Find where the given text appears and provide that cell's center as [X, Y] coordinate. 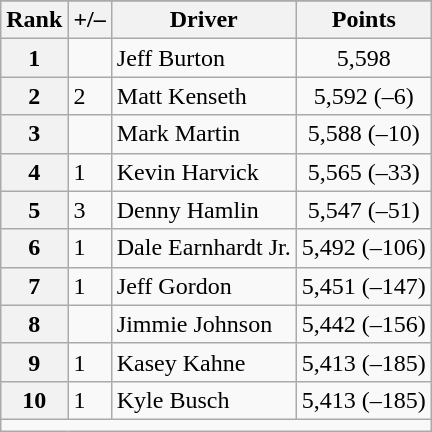
4 [34, 172]
+/– [90, 20]
Points [364, 20]
Jimmie Johnson [204, 324]
9 [34, 362]
6 [34, 248]
8 [34, 324]
5,588 (–10) [364, 134]
5,442 (–156) [364, 324]
5,565 (–33) [364, 172]
5 [34, 210]
5,492 (–106) [364, 248]
Kevin Harvick [204, 172]
Rank [34, 20]
Dale Earnhardt Jr. [204, 248]
Matt Kenseth [204, 96]
5,451 (–147) [364, 286]
Mark Martin [204, 134]
Jeff Gordon [204, 286]
5,547 (–51) [364, 210]
Denny Hamlin [204, 210]
5,592 (–6) [364, 96]
Driver [204, 20]
Kyle Busch [204, 400]
5,598 [364, 58]
10 [34, 400]
Kasey Kahne [204, 362]
7 [34, 286]
Jeff Burton [204, 58]
